From the cell containing the given text, extract its center point as [x, y] coordinate. 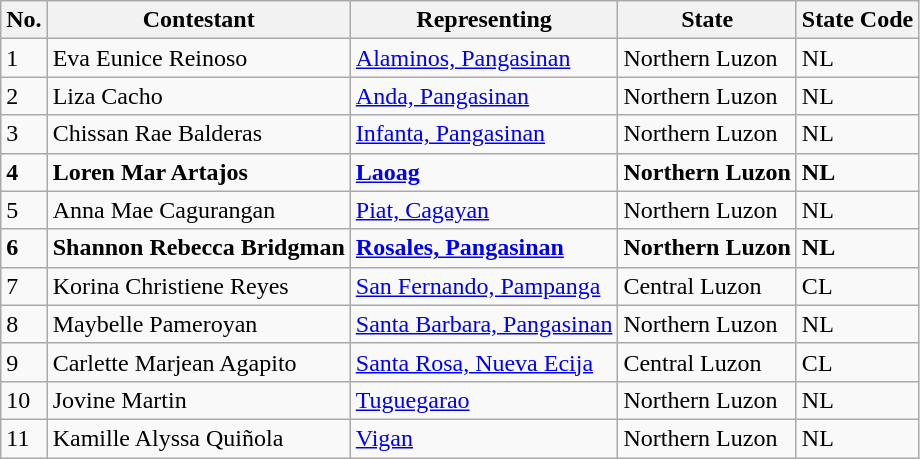
Kamille Alyssa Quiñola [198, 438]
Vigan [484, 438]
State [707, 20]
10 [24, 400]
Contestant [198, 20]
San Fernando, Pampanga [484, 286]
Laoag [484, 172]
7 [24, 286]
Eva Eunice Reinoso [198, 58]
Piat, Cagayan [484, 210]
9 [24, 362]
4 [24, 172]
Anda, Pangasinan [484, 96]
Liza Cacho [198, 96]
State Code [857, 20]
Korina Christiene Reyes [198, 286]
Representing [484, 20]
1 [24, 58]
Loren Mar Artajos [198, 172]
Alaminos, Pangasinan [484, 58]
Tuguegarao [484, 400]
Rosales, Pangasinan [484, 248]
Shannon Rebecca Bridgman [198, 248]
Santa Rosa, Nueva Ecija [484, 362]
11 [24, 438]
8 [24, 324]
Santa Barbara, Pangasinan [484, 324]
3 [24, 134]
Maybelle Pameroyan [198, 324]
Jovine Martin [198, 400]
2 [24, 96]
Carlette Marjean Agapito [198, 362]
Chissan Rae Balderas [198, 134]
Anna Mae Cagurangan [198, 210]
6 [24, 248]
5 [24, 210]
Infanta, Pangasinan [484, 134]
No. [24, 20]
